Extract the [X, Y] coordinate from the center of the cell holding the provided text.  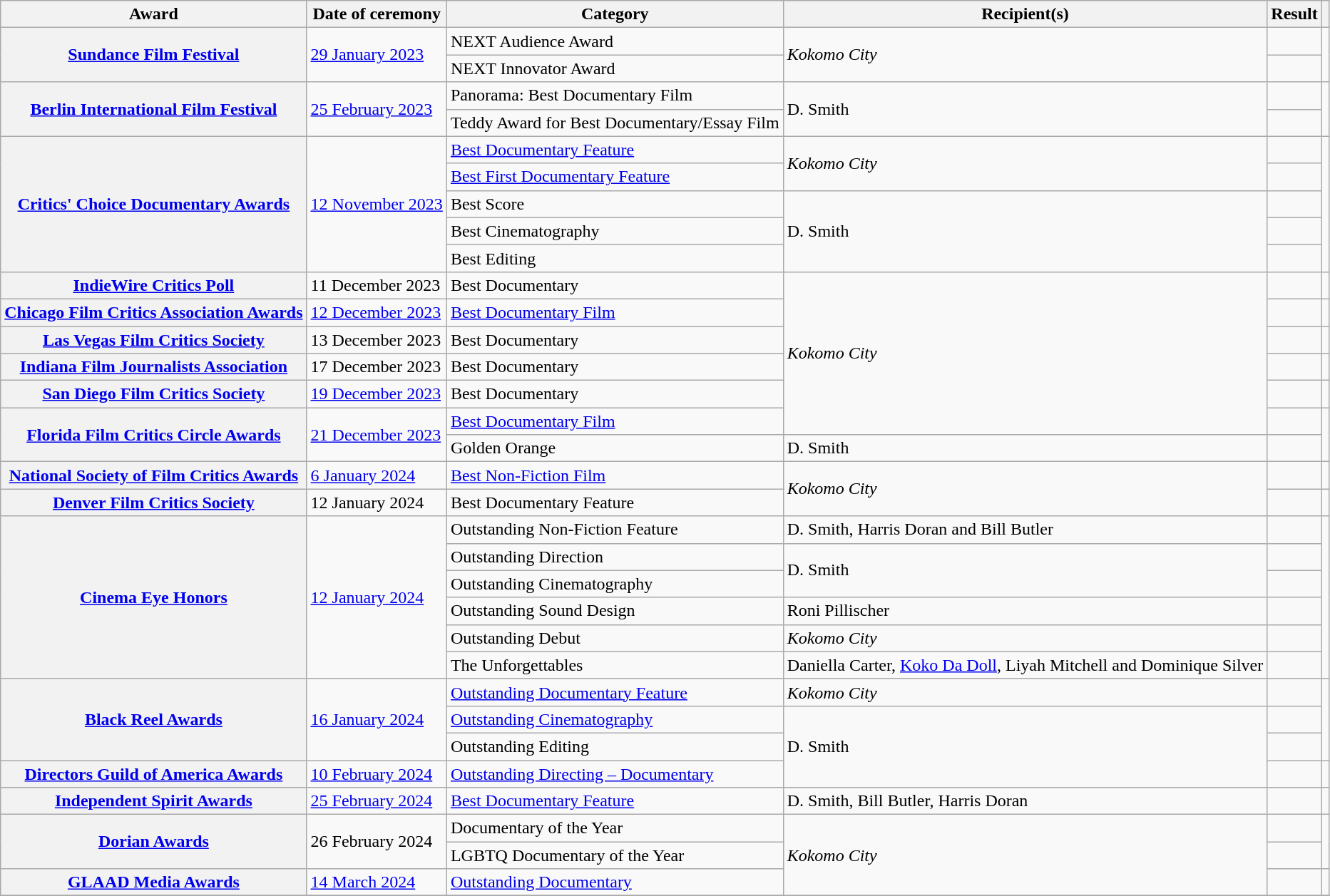
Denver Film Critics Society [154, 503]
Best Non-Fiction Film [615, 475]
Black Reel Awards [154, 719]
San Diego Film Critics Society [154, 394]
Category [615, 14]
GLAAD Media Awards [154, 882]
Outstanding Direction [615, 557]
Florida Film Critics Circle Awards [154, 435]
12 November 2023 [377, 204]
NEXT Audience Award [615, 41]
21 December 2023 [377, 435]
LGBTQ Documentary of the Year [615, 855]
Daniella Carter, Koko Da Doll, Liyah Mitchell and Dominique Silver [1025, 665]
NEXT Innovator Award [615, 68]
25 February 2023 [377, 109]
Outstanding Directing – Documentary [615, 773]
Directors Guild of America Awards [154, 773]
Golden Orange [615, 448]
29 January 2023 [377, 55]
Teddy Award for Best Documentary/Essay Film [615, 123]
25 February 2024 [377, 801]
Critics' Choice Documentary Awards [154, 204]
Sundance Film Festival [154, 55]
6 January 2024 [377, 475]
National Society of Film Critics Awards [154, 475]
Las Vegas Film Critics Society [154, 340]
Best Score [615, 204]
IndieWire Critics Poll [154, 285]
Recipient(s) [1025, 14]
17 December 2023 [377, 367]
Result [1294, 14]
Panorama: Best Documentary Film [615, 96]
Outstanding Documentary [615, 882]
10 February 2024 [377, 773]
Award [154, 14]
Roni Pillischer [1025, 611]
Dorian Awards [154, 842]
11 December 2023 [377, 285]
Best First Documentary Feature [615, 177]
Berlin International Film Festival [154, 109]
The Unforgettables [615, 665]
14 March 2024 [377, 882]
16 January 2024 [377, 719]
12 December 2023 [377, 312]
Independent Spirit Awards [154, 801]
Indiana Film Journalists Association [154, 367]
19 December 2023 [377, 394]
Best Editing [615, 258]
Cinema Eye Honors [154, 597]
Outstanding Debut [615, 638]
Outstanding Non-Fiction Feature [615, 530]
Outstanding Documentary Feature [615, 692]
Outstanding Sound Design [615, 611]
Outstanding Editing [615, 746]
26 February 2024 [377, 842]
Best Cinematography [615, 231]
D. Smith, Bill Butler, Harris Doran [1025, 801]
13 December 2023 [377, 340]
Date of ceremony [377, 14]
Documentary of the Year [615, 828]
D. Smith, Harris Doran and Bill Butler [1025, 530]
Chicago Film Critics Association Awards [154, 312]
